For the text-containing cell, return its midpoint in (X, Y) coordinate format. 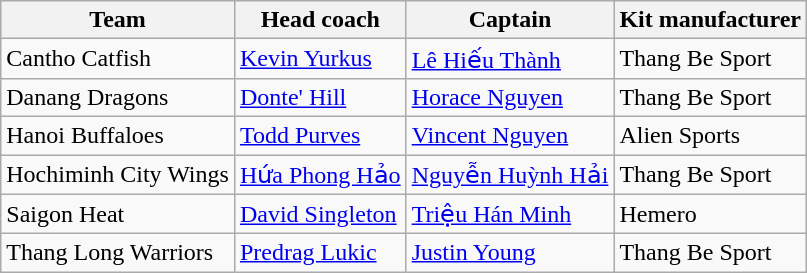
Thang Long Warriors (118, 253)
Horace Nguyen (510, 97)
Cantho Catfish (118, 59)
Captain (510, 20)
Danang Dragons (118, 97)
Nguyễn Huỳnh Hải (510, 174)
Team (118, 20)
Hanoi Buffaloes (118, 135)
Head coach (320, 20)
Triệu Hán Minh (510, 214)
Hứa Phong Hảo (320, 174)
Alien Sports (710, 135)
Vincent Nguyen (510, 135)
Kit manufacturer (710, 20)
Lê Hiếu Thành (510, 59)
Kevin Yurkus (320, 59)
Predrag Lukic (320, 253)
Donte' Hill (320, 97)
David Singleton (320, 214)
Saigon Heat (118, 214)
Todd Purves (320, 135)
Justin Young (510, 253)
Hochiminh City Wings (118, 174)
Hemero (710, 214)
